Search for the cell housing the specified text and yield its (x, y) center coordinate. 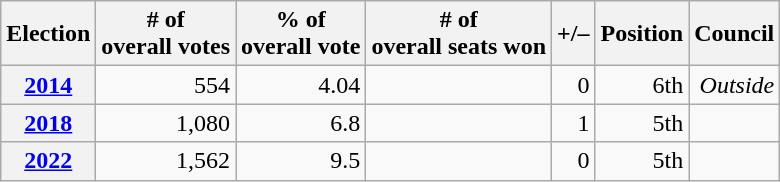
6.8 (301, 123)
9.5 (301, 161)
Position (642, 34)
% ofoverall vote (301, 34)
Election (48, 34)
# ofoverall seats won (459, 34)
554 (166, 85)
2022 (48, 161)
1,562 (166, 161)
4.04 (301, 85)
Council (734, 34)
1,080 (166, 123)
2018 (48, 123)
6th (642, 85)
# ofoverall votes (166, 34)
2014 (48, 85)
1 (574, 123)
Outside (734, 85)
+/– (574, 34)
